For the text-containing cell, return its midpoint in [X, Y] coordinate format. 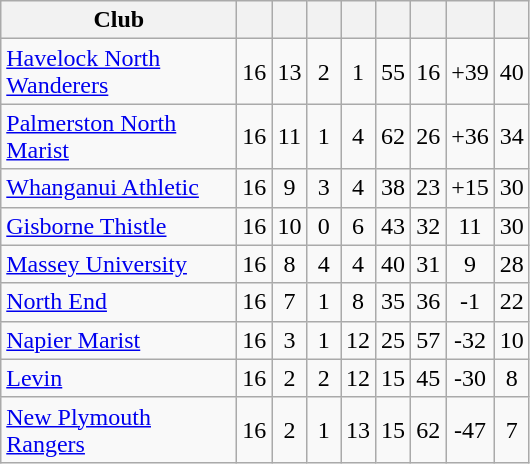
31 [428, 264]
38 [394, 188]
Club [119, 20]
Whanganui Athletic [119, 188]
+15 [470, 188]
45 [428, 378]
23 [428, 188]
Levin [119, 378]
Havelock North Wanderers [119, 72]
Massey University [119, 264]
32 [428, 226]
Palmerston North Marist [119, 136]
6 [358, 226]
25 [394, 340]
26 [428, 136]
-32 [470, 340]
55 [394, 72]
28 [512, 264]
36 [428, 302]
-47 [470, 430]
Gisborne Thistle [119, 226]
+39 [470, 72]
-30 [470, 378]
43 [394, 226]
57 [428, 340]
Napier Marist [119, 340]
North End [119, 302]
22 [512, 302]
New Plymouth Rangers [119, 430]
34 [512, 136]
-1 [470, 302]
0 [324, 226]
35 [394, 302]
+36 [470, 136]
